Determine the [x, y] coordinate at the center of the cell enclosing the given text.  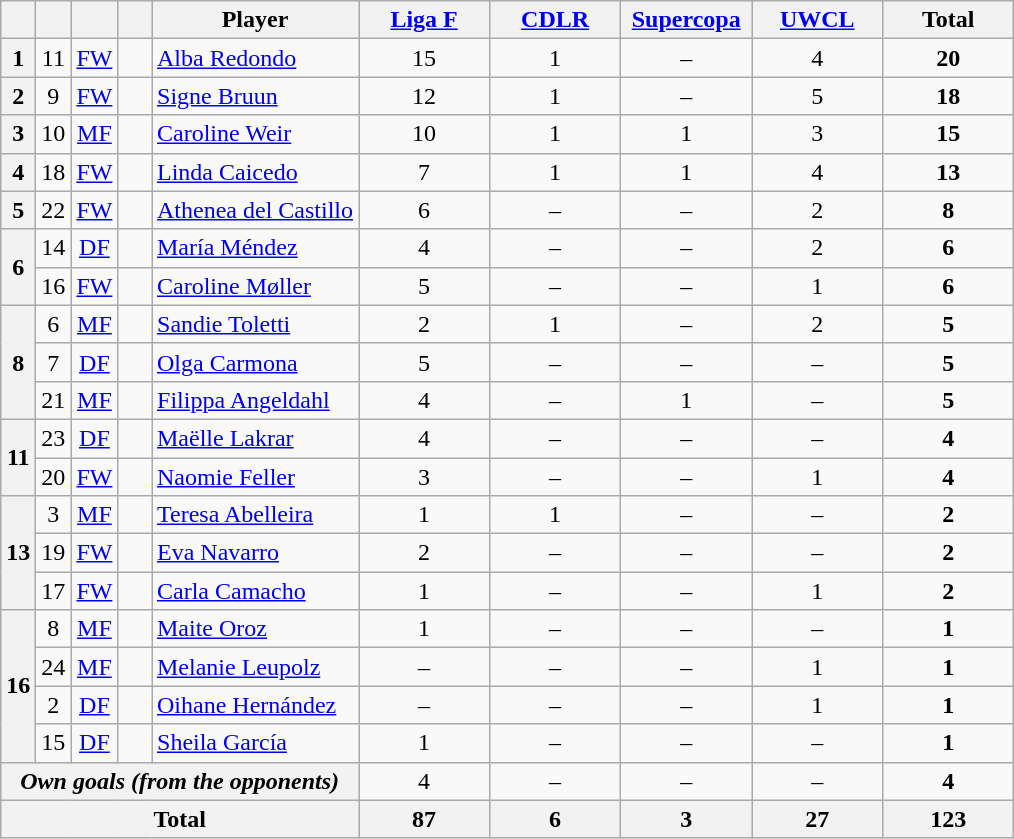
Caroline Weir [256, 134]
Alba Redondo [256, 58]
17 [54, 591]
Caroline Møller [256, 286]
87 [424, 819]
24 [54, 667]
Sandie Toletti [256, 324]
Teresa Abelleira [256, 515]
Maite Oroz [256, 629]
CDLR [556, 20]
Athenea del Castillo [256, 210]
UWCL [818, 20]
Supercopa [686, 20]
27 [818, 819]
Olga Carmona [256, 362]
Oihane Hernández [256, 705]
Liga F [424, 20]
Sheila García [256, 743]
Melanie Leupolz [256, 667]
21 [54, 400]
Maëlle Lakrar [256, 438]
Eva Navarro [256, 553]
19 [54, 553]
23 [54, 438]
Filippa Angeldahl [256, 400]
Signe Bruun [256, 96]
22 [54, 210]
Carla Camacho [256, 591]
9 [54, 96]
14 [54, 248]
Own goals (from the opponents) [180, 781]
María Méndez [256, 248]
Player [256, 20]
Linda Caicedo [256, 172]
123 [948, 819]
Naomie Feller [256, 477]
12 [424, 96]
